Locate the cell with the specified text and output its (X, Y) center coordinate. 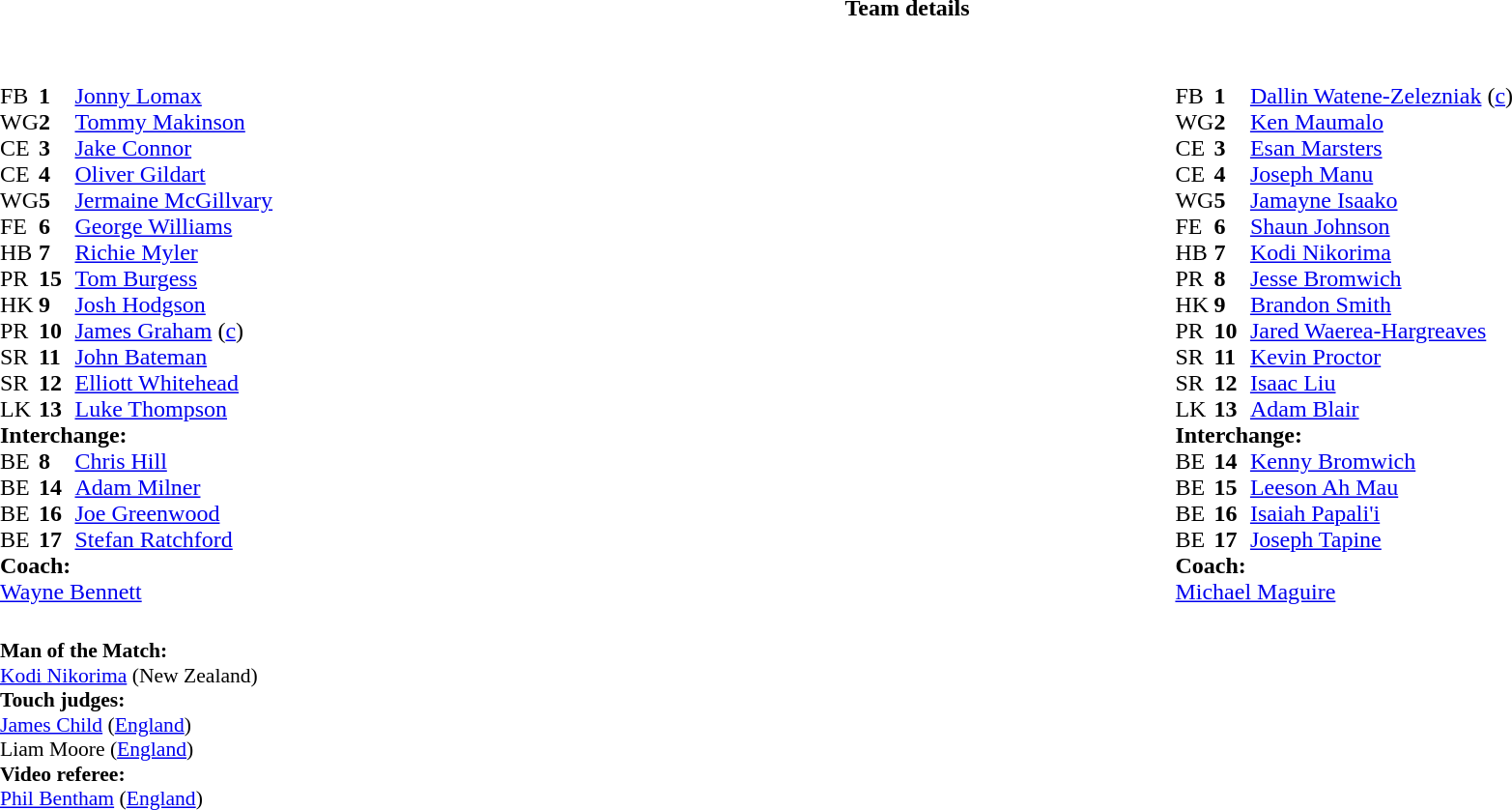
Tommy Makinson (174, 122)
Richie Myler (174, 253)
Coach: (136, 566)
Josh Hodgson (174, 305)
Elliott Whitehead (174, 383)
Tom Burgess (174, 278)
Joe Greenwood (174, 514)
Interchange: (136, 435)
George Williams (174, 226)
John Bateman (174, 358)
James Graham (c) (174, 331)
Jake Connor (174, 149)
Oliver Gildart (174, 174)
Jonny Lomax (174, 97)
Chris Hill (174, 462)
Stefan Ratchford (174, 539)
Wayne Bennett (155, 592)
Jermaine McGillvary (174, 201)
Adam Milner (174, 487)
Luke Thompson (174, 410)
